Output the (x, y) coordinate of the center of the cell containing the given text.  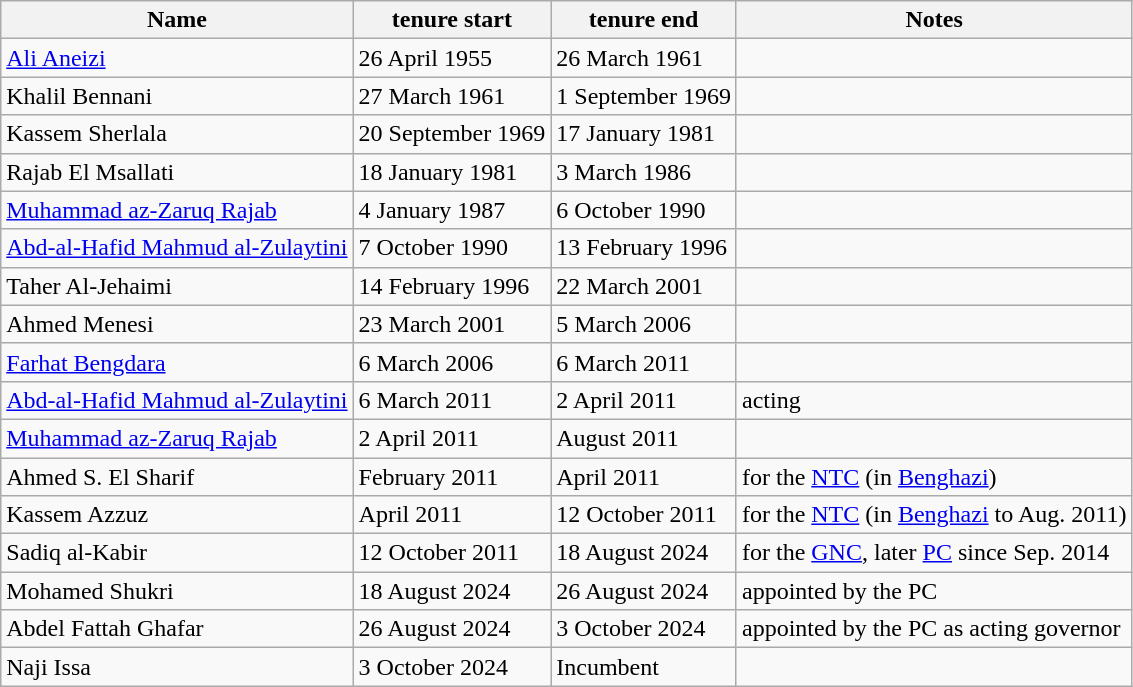
26 March 1961 (644, 58)
Naji Issa (177, 667)
Kassem Azzuz (177, 515)
for the GNC, later PC since Sep. 2014 (934, 553)
Taher Al-Jehaimi (177, 286)
4 January 1987 (452, 210)
3 March 1986 (644, 172)
Khalil Bennani (177, 96)
17 January 1981 (644, 134)
Ali Aneizi (177, 58)
20 September 1969 (452, 134)
18 January 1981 (452, 172)
Ahmed Menesi (177, 324)
22 March 2001 (644, 286)
6 March 2006 (452, 362)
6 October 1990 (644, 210)
tenure start (452, 20)
5 March 2006 (644, 324)
Kassem Sherlala (177, 134)
Rajab El Msallati (177, 172)
Notes (934, 20)
14 February 1996 (452, 286)
Abdel Fattah Ghafar (177, 629)
for the NTC (in Benghazi to Aug. 2011) (934, 515)
Farhat Bengdara (177, 362)
Incumbent (644, 667)
26 April 1955 (452, 58)
February 2011 (452, 477)
7 October 1990 (452, 248)
appointed by the PC as acting governor (934, 629)
August 2011 (644, 438)
appointed by the PC (934, 591)
27 March 1961 (452, 96)
23 March 2001 (452, 324)
Mohamed Shukri (177, 591)
Name (177, 20)
1 September 1969 (644, 96)
tenure end (644, 20)
Sadiq al-Kabir (177, 553)
13 February 1996 (644, 248)
for the NTC (in Benghazi) (934, 477)
Ahmed S. El Sharif (177, 477)
acting (934, 400)
